Identify which cell holds the provided text, then report its [x, y] central coordinate. 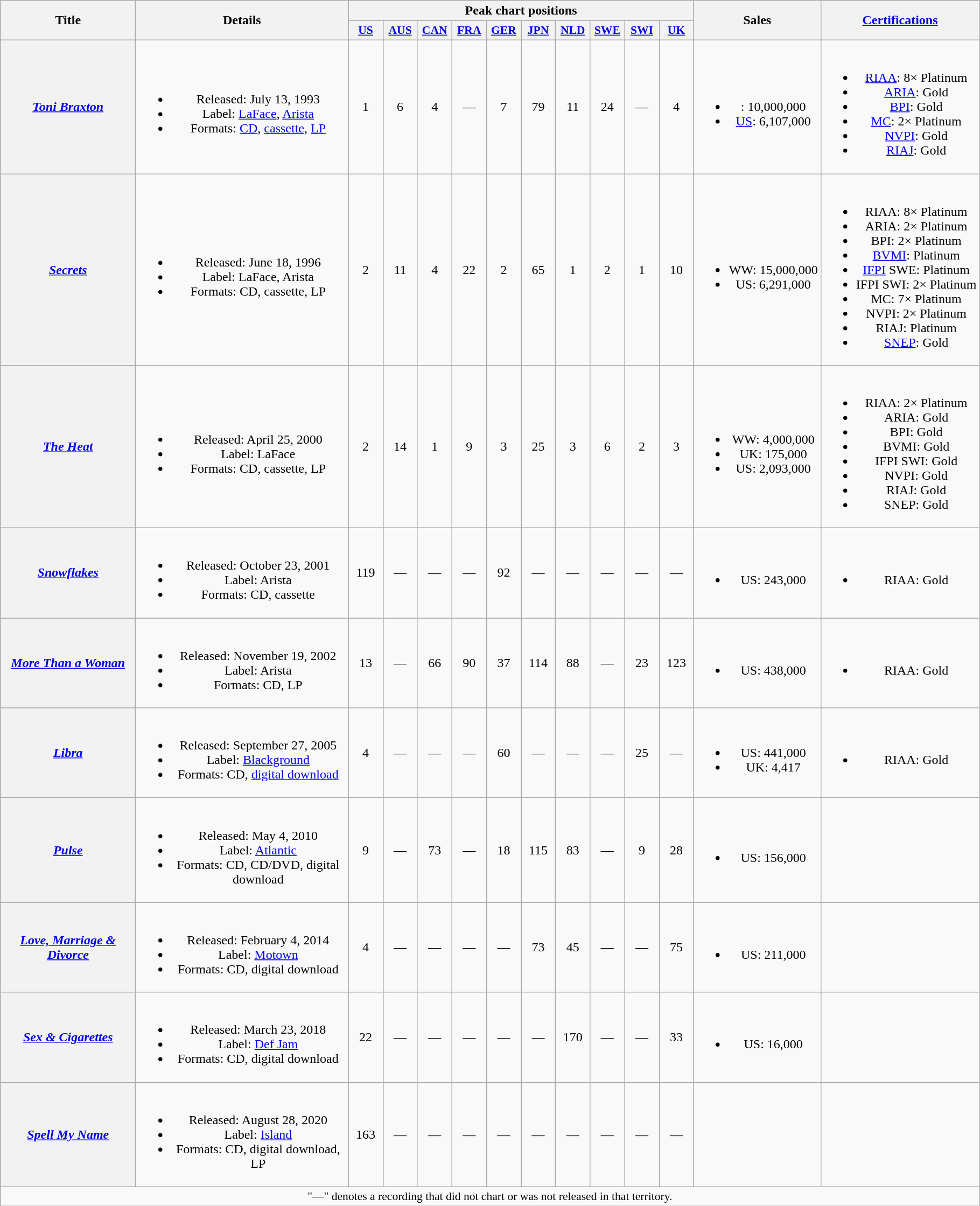
Details [242, 20]
US: 441,000UK: 4,417 [757, 753]
18 [503, 850]
AUS [400, 31]
JPN [538, 31]
123 [676, 663]
: 10,000,000US: 6,107,000 [757, 107]
79 [538, 107]
US: 243,000 [757, 573]
23 [642, 663]
US: 16,000 [757, 1037]
Sales [757, 20]
CAN [435, 31]
Title [68, 20]
Libra [68, 753]
60 [503, 753]
28 [676, 850]
Released: September 27, 2005Label: Blackground Formats: CD, digital download [242, 753]
NLD [573, 31]
RIAA: 8× PlatinumARIA: GoldBPI: GoldMC: 2× PlatinumNVPI: GoldRIAJ: Gold [900, 107]
33 [676, 1037]
Released: June 18, 1996Label: LaFace, Arista Formats: CD, cassette, LP [242, 269]
GER [503, 31]
US: 156,000 [757, 850]
US: 438,000 [757, 663]
92 [503, 573]
Released: February 4, 2014Label: MotownFormats: CD, digital download [242, 948]
66 [435, 663]
US [366, 31]
13 [366, 663]
Released: March 23, 2018Label: Def JamFormats: CD, digital download [242, 1037]
Toni Braxton [68, 107]
WW: 4,000,000UK: 175,000US: 2,093,000 [757, 447]
37 [503, 663]
The Heat [68, 447]
163 [366, 1134]
114 [538, 663]
75 [676, 948]
Snowflakes [68, 573]
US: 211,000 [757, 948]
10 [676, 269]
"—" denotes a recording that did not chart or was not released in that territory. [490, 1196]
14 [400, 447]
65 [538, 269]
Released: August 28, 2020Label: IslandFormats: CD, digital download, LP [242, 1134]
Released: May 4, 2010Label: Atlantic Formats: CD, CD/DVD, digital download [242, 850]
7 [503, 107]
More Than a Woman [68, 663]
Certifications [900, 20]
FRA [469, 31]
83 [573, 850]
RIAA: 2× PlatinumARIA: GoldBPI: GoldBVMI: GoldIFPI SWI: GoldNVPI: GoldRIAJ: GoldSNEP: Gold [900, 447]
45 [573, 948]
Spell My Name [68, 1134]
88 [573, 663]
Pulse [68, 850]
24 [607, 107]
Released: November 19, 2002Label: Arista Formats: CD, LP [242, 663]
Sex & Cigarettes [68, 1037]
Released: July 13, 1993Label: LaFace, Arista Formats: CD, cassette, LP [242, 107]
WW: 15,000,000US: 6,291,000 [757, 269]
Peak chart positions [521, 11]
SWE [607, 31]
Love, Marriage & Divorce [68, 948]
119 [366, 573]
90 [469, 663]
SWI [642, 31]
115 [538, 850]
170 [573, 1037]
Released: October 23, 2001Label: Arista Formats: CD, cassette [242, 573]
Released: April 25, 2000Label: LaFace Formats: CD, cassette, LP [242, 447]
UK [676, 31]
Secrets [68, 269]
